Locate the cell with the specified text and output its (x, y) center coordinate. 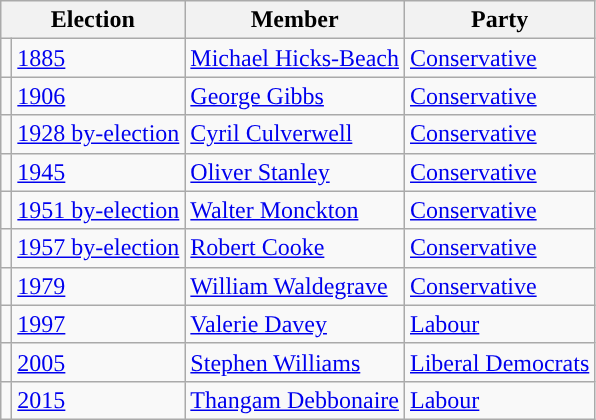
2015 (98, 400)
Robert Cooke (295, 248)
Oliver Stanley (295, 172)
1945 (98, 172)
George Gibbs (295, 96)
Election (93, 20)
Stephen Williams (295, 362)
1951 by-election (98, 210)
Valerie Davey (295, 324)
Cyril Culverwell (295, 134)
William Waldegrave (295, 286)
2005 (98, 362)
1885 (98, 58)
1928 by-election (98, 134)
Michael Hicks-Beach (295, 58)
Walter Monckton (295, 210)
1979 (98, 286)
Thangam Debbonaire (295, 400)
1957 by-election (98, 248)
Member (295, 20)
1997 (98, 324)
1906 (98, 96)
Liberal Democrats (499, 362)
Party (499, 20)
